Capture the cell that displays the provided text and extract its (x, y) central coordinate. 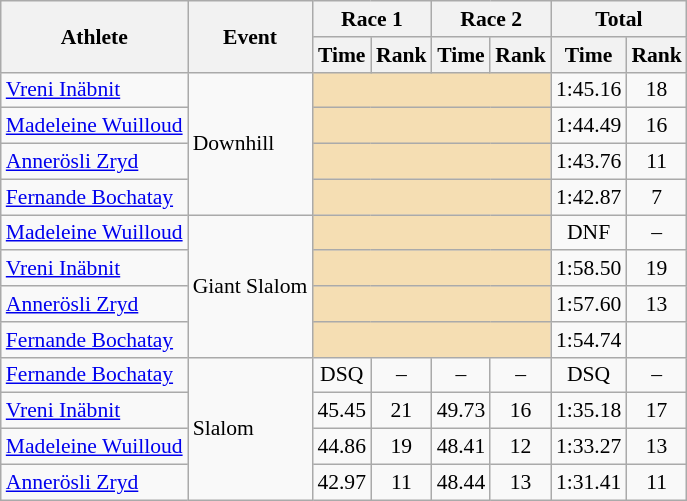
1:45.16 (588, 90)
Slalom (250, 428)
18 (656, 90)
7 (656, 197)
17 (656, 411)
DNF (588, 233)
Total (619, 19)
1:31.41 (588, 482)
42.97 (342, 482)
1:44.49 (588, 126)
1:54.74 (588, 340)
1:58.50 (588, 269)
48.44 (462, 482)
Event (250, 36)
21 (402, 411)
Giant Slalom (250, 286)
12 (520, 447)
Athlete (94, 36)
Downhill (250, 143)
1:42.87 (588, 197)
48.41 (462, 447)
1:33.27 (588, 447)
49.73 (462, 411)
44.86 (342, 447)
45.45 (342, 411)
1:35.18 (588, 411)
Race 2 (492, 19)
1:43.76 (588, 162)
Race 1 (372, 19)
1:57.60 (588, 304)
